Capture the cell that displays the provided text and extract its [x, y] central coordinate. 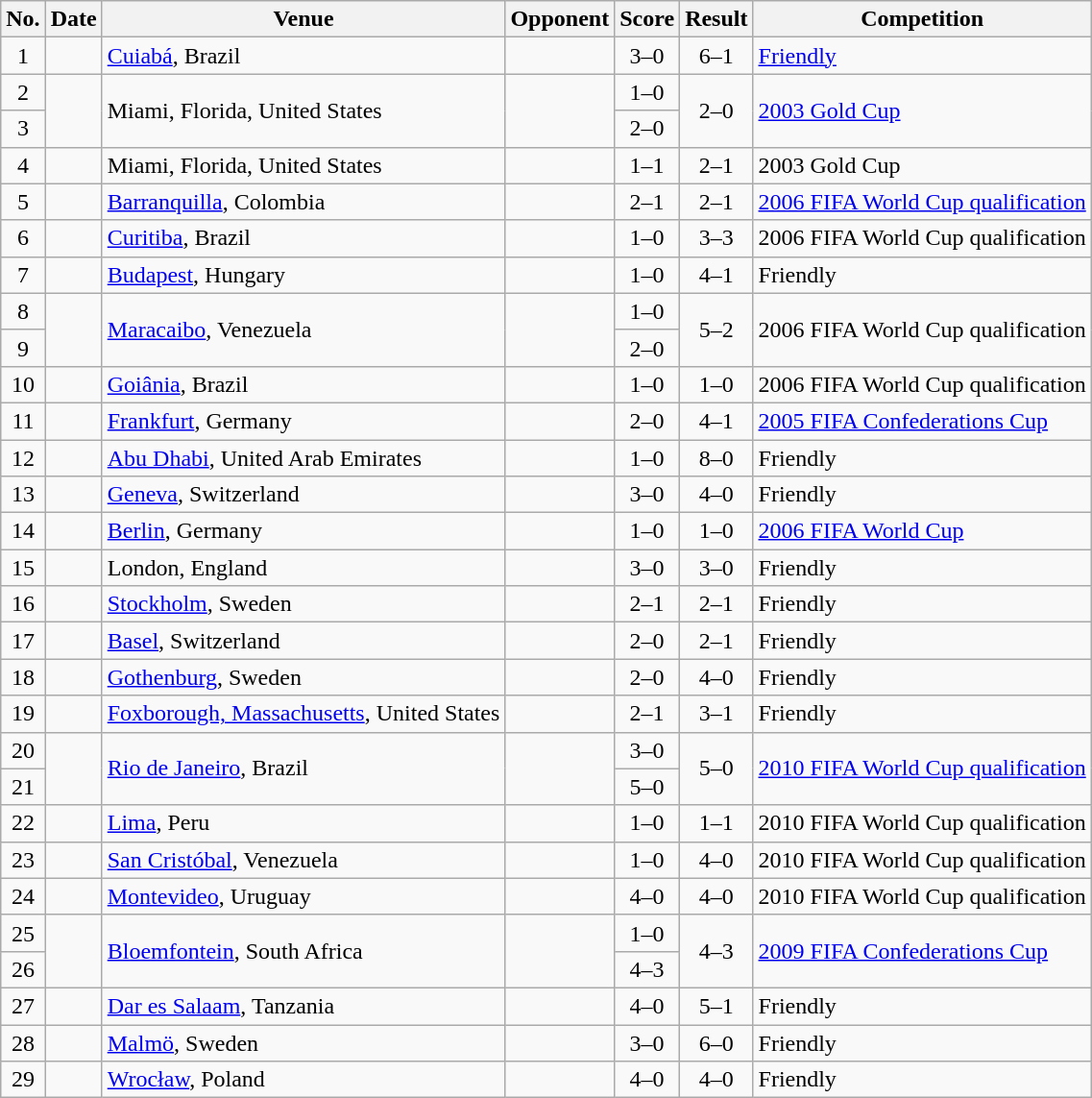
17 [23, 641]
Basel, Switzerland [303, 641]
Frankfurt, Germany [303, 421]
2 [23, 92]
3–3 [716, 238]
5–2 [716, 329]
19 [23, 714]
Opponent [560, 19]
3 [23, 129]
4 [23, 165]
28 [23, 1042]
Maracaibo, Venezuela [303, 329]
London, England [303, 568]
Rio de Janeiro, Brazil [303, 769]
Result [716, 19]
Geneva, Switzerland [303, 495]
Barranquilla, Colombia [303, 202]
Score [647, 19]
Cuiabá, Brazil [303, 56]
Bloemfontein, South Africa [303, 951]
2009 FIFA Confederations Cup [922, 951]
Competition [922, 19]
Budapest, Hungary [303, 275]
5–1 [716, 1006]
26 [23, 969]
6 [23, 238]
24 [23, 896]
Gothenburg, Sweden [303, 677]
15 [23, 568]
1 [23, 56]
Stockholm, Sweden [303, 604]
21 [23, 787]
Foxborough, Massachusetts, United States [303, 714]
25 [23, 933]
10 [23, 384]
5 [23, 202]
Curitiba, Brazil [303, 238]
11 [23, 421]
16 [23, 604]
Venue [303, 19]
No. [23, 19]
7 [23, 275]
Berlin, Germany [303, 531]
Date [73, 19]
Montevideo, Uruguay [303, 896]
Abu Dhabi, United Arab Emirates [303, 458]
Dar es Salaam, Tanzania [303, 1006]
2006 FIFA World Cup [922, 531]
12 [23, 458]
Goiânia, Brazil [303, 384]
20 [23, 750]
8 [23, 311]
3–1 [716, 714]
Lima, Peru [303, 823]
27 [23, 1006]
6–0 [716, 1042]
13 [23, 495]
9 [23, 348]
2005 FIFA Confederations Cup [922, 421]
22 [23, 823]
San Cristóbal, Venezuela [303, 860]
Malmö, Sweden [303, 1042]
Wrocław, Poland [303, 1080]
18 [23, 677]
29 [23, 1080]
23 [23, 860]
8–0 [716, 458]
6–1 [716, 56]
14 [23, 531]
